Output the [x, y] coordinate of the center of the cell containing the given text.  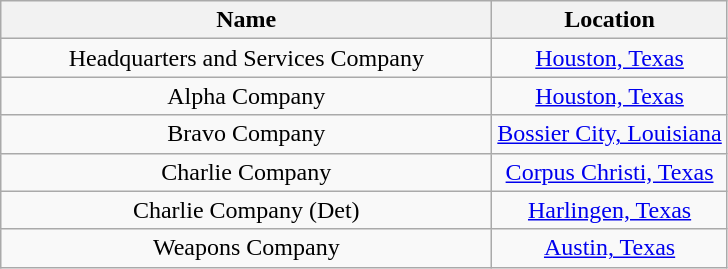
Bossier City, Louisiana [610, 134]
Charlie Company [246, 172]
Harlingen, Texas [610, 210]
Corpus Christi, Texas [610, 172]
Alpha Company [246, 96]
Location [610, 20]
Austin, Texas [610, 248]
Weapons Company [246, 248]
Bravo Company [246, 134]
Charlie Company (Det) [246, 210]
Headquarters and Services Company [246, 58]
Name [246, 20]
